Capture the cell that displays the provided text and extract its [X, Y] central coordinate. 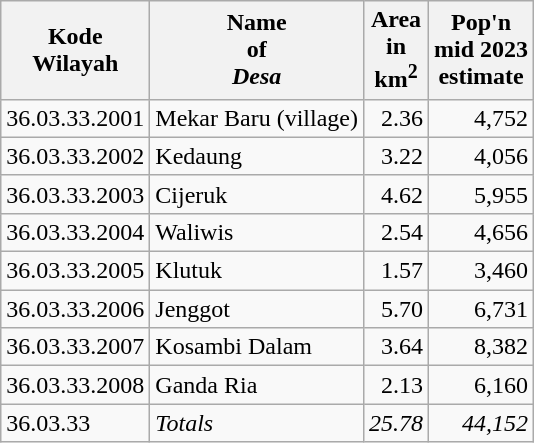
3.64 [396, 347]
4,056 [482, 156]
4.62 [396, 194]
5.70 [396, 309]
Area in km2 [396, 50]
Jenggot [257, 309]
2.36 [396, 118]
Kode Wilayah [76, 50]
Kosambi Dalam [257, 347]
Klutuk [257, 271]
3.22 [396, 156]
36.03.33 [76, 423]
36.03.33.2001 [76, 118]
3,460 [482, 271]
36.03.33.2007 [76, 347]
5,955 [482, 194]
36.03.33.2002 [76, 156]
1.57 [396, 271]
44,152 [482, 423]
36.03.33.2008 [76, 385]
8,382 [482, 347]
36.03.33.2006 [76, 309]
4,656 [482, 232]
Mekar Baru (village) [257, 118]
36.03.33.2004 [76, 232]
36.03.33.2005 [76, 271]
Name of Desa [257, 50]
2.54 [396, 232]
4,752 [482, 118]
Totals [257, 423]
25.78 [396, 423]
Ganda Ria [257, 385]
2.13 [396, 385]
Kedaung [257, 156]
6,160 [482, 385]
6,731 [482, 309]
Pop'nmid 2023estimate [482, 50]
Cijeruk [257, 194]
Waliwis [257, 232]
36.03.33.2003 [76, 194]
